Provide the [X, Y] coordinate of the cell's center where the given text is located.  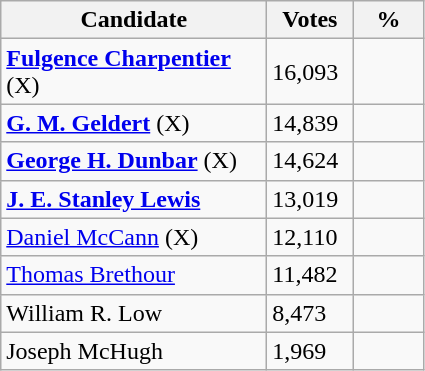
8,473 [310, 313]
13,019 [310, 199]
14,624 [310, 161]
12,110 [310, 237]
J. E. Stanley Lewis [134, 199]
George H. Dunbar (X) [134, 161]
William R. Low [134, 313]
Fulgence Charpentier (X) [134, 72]
Daniel McCann (X) [134, 237]
16,093 [310, 72]
Joseph McHugh [134, 351]
% [388, 20]
Thomas Brethour [134, 275]
Candidate [134, 20]
1,969 [310, 351]
G. M. Geldert (X) [134, 123]
Votes [310, 20]
14,839 [310, 123]
11,482 [310, 275]
